Pinpoint the cell where the given text exists, returning its [x, y] midpoint coordinate. 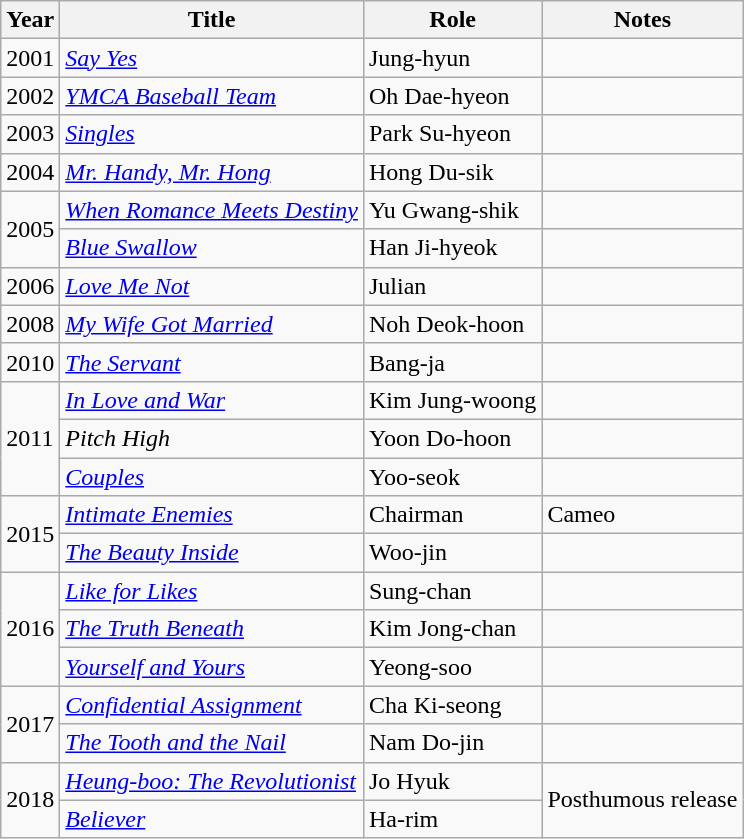
Confidential Assignment [212, 705]
2010 [30, 362]
2015 [30, 534]
Yoon Do-hoon [452, 438]
Yu Gwang-shik [452, 210]
Posthumous release [642, 800]
My Wife Got Married [212, 324]
YMCA Baseball Team [212, 96]
2018 [30, 800]
When Romance Meets Destiny [212, 210]
Woo-jin [452, 553]
Julian [452, 286]
Cameo [642, 515]
Hong Du-sik [452, 172]
Sung-chan [452, 591]
2011 [30, 438]
2016 [30, 629]
Jung-hyun [452, 58]
Year [30, 20]
Kim Jung-woong [452, 400]
Heung-boo: The Revolutionist [212, 781]
Intimate Enemies [212, 515]
Love Me Not [212, 286]
Jo Hyuk [452, 781]
Yoo-seok [452, 477]
Pitch High [212, 438]
Believer [212, 819]
Couples [212, 477]
Park Su-hyeon [452, 134]
Bang-ja [452, 362]
In Love and War [212, 400]
Nam Do-jin [452, 743]
Like for Likes [212, 591]
2003 [30, 134]
2004 [30, 172]
2008 [30, 324]
The Truth Beneath [212, 629]
Noh Deok-hoon [452, 324]
Oh Dae-hyeon [452, 96]
Yourself and Yours [212, 667]
2002 [30, 96]
2001 [30, 58]
2017 [30, 724]
Role [452, 20]
Chairman [452, 515]
2005 [30, 229]
Kim Jong-chan [452, 629]
Say Yes [212, 58]
Han Ji-hyeok [452, 248]
Blue Swallow [212, 248]
Yeong-soo [452, 667]
Notes [642, 20]
The Tooth and the Nail [212, 743]
Title [212, 20]
2006 [30, 286]
Singles [212, 134]
The Servant [212, 362]
Ha-rim [452, 819]
Mr. Handy, Mr. Hong [212, 172]
Cha Ki-seong [452, 705]
The Beauty Inside [212, 553]
